Capture the cell that displays the provided text and extract its (X, Y) central coordinate. 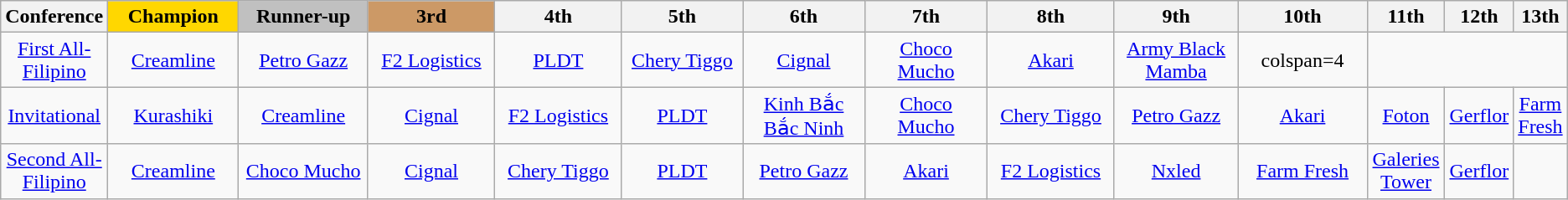
Second All-Filipino (54, 171)
8th (1050, 17)
11th (1406, 17)
Galeries Tower (1406, 171)
13th (1541, 17)
colspan=4 (1302, 60)
Foton (1406, 115)
4th (558, 17)
6th (804, 17)
Conference (54, 17)
Kurashiki (173, 115)
12th (1479, 17)
Runner-up (303, 17)
Army Black Mamba (1176, 60)
5th (682, 17)
Kinh Bắc Bắc Ninh (804, 115)
3rd (431, 17)
9th (1176, 17)
Invitational (54, 115)
Nxled (1176, 171)
10th (1302, 17)
Champion (173, 17)
7th (926, 17)
First All-Filipino (54, 60)
